Scan for the cell matching the given text and deliver its (x, y) coordinate at center. 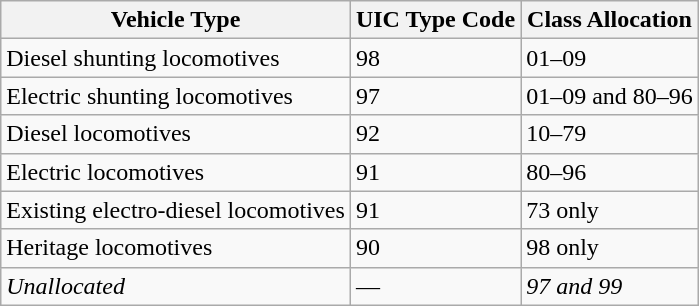
Heritage locomotives (176, 248)
01–09 (610, 58)
97 and 99 (610, 286)
10–79 (610, 134)
Electric shunting locomotives (176, 96)
97 (435, 96)
92 (435, 134)
Diesel locomotives (176, 134)
UIC Type Code (435, 20)
Existing electro-diesel locomotives (176, 210)
98 only (610, 248)
73 only (610, 210)
98 (435, 58)
Vehicle Type (176, 20)
Diesel shunting locomotives (176, 58)
80–96 (610, 172)
Unallocated (176, 286)
Class Allocation (610, 20)
90 (435, 248)
01–09 and 80–96 (610, 96)
Electric locomotives (176, 172)
— (435, 286)
